Scan for the cell matching the given text and deliver its [x, y] coordinate at center. 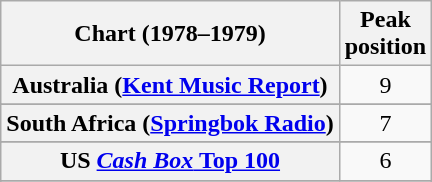
Australia (Kent Music Report) [170, 85]
9 [385, 85]
Chart (1978–1979) [170, 34]
Peakposition [385, 34]
US Cash Box Top 100 [170, 161]
7 [385, 123]
South Africa (Springbok Radio) [170, 123]
6 [385, 161]
